Pinpoint the cell where the given text exists, returning its [X, Y] midpoint coordinate. 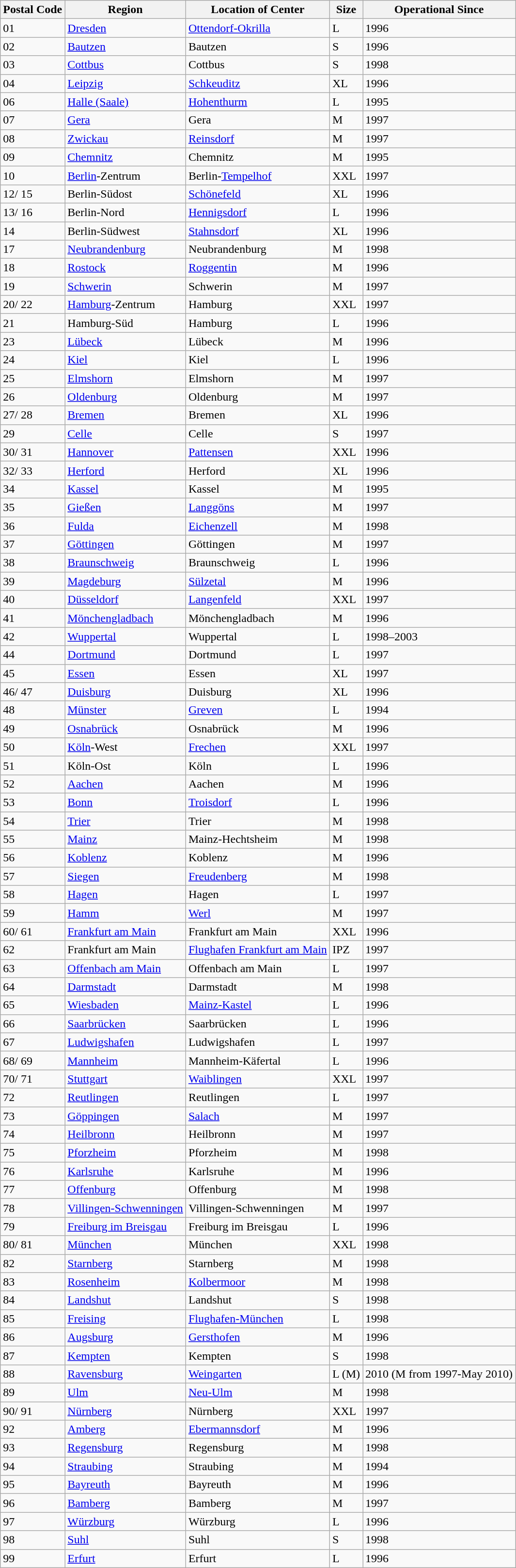
54 [33, 821]
39 [33, 581]
Langgöns [258, 507]
83 [33, 1282]
63 [33, 968]
84 [33, 1300]
Stahnsdorf [258, 231]
IPZ [346, 950]
80/ 81 [33, 1245]
Ottendorf-Okrilla [258, 28]
44 [33, 655]
87 [33, 1355]
90/ 91 [33, 1411]
Sülzetal [258, 581]
72 [33, 1097]
82 [33, 1263]
41 [33, 618]
26 [33, 397]
Rosenheim [125, 1282]
50 [33, 747]
Ravensburg [125, 1374]
09 [33, 157]
Schkeuditz [258, 83]
Location of Center [258, 10]
Flughafen-München [258, 1319]
Hamburg-Zentrum [125, 305]
Flughafen Frankfurt am Main [258, 950]
86 [33, 1337]
66 [33, 1024]
45 [33, 673]
95 [33, 1485]
Hannover [125, 452]
76 [33, 1171]
93 [33, 1448]
65 [33, 1005]
89 [33, 1392]
Frechen [258, 747]
79 [33, 1226]
13/ 16 [33, 212]
Weingarten [258, 1374]
58 [33, 895]
20/ 22 [33, 305]
Reinsdorf [258, 139]
Ebermannsdorf [258, 1429]
2010 (M from 1997-May 2010) [439, 1374]
Augsburg [125, 1337]
Mainz [125, 839]
Köln-Ost [125, 765]
Ulm [125, 1392]
70/ 71 [33, 1079]
21 [33, 323]
67 [33, 1042]
29 [33, 434]
07 [33, 120]
85 [33, 1319]
32/ 33 [33, 470]
34 [33, 489]
Münster [125, 710]
62 [33, 950]
49 [33, 729]
51 [33, 765]
Mannheim [125, 1060]
Hohenthurm [258, 102]
Troisdorf [258, 802]
Langenfeld [258, 600]
37 [33, 544]
46/ 47 [33, 692]
24 [33, 360]
Eichenzell [258, 526]
96 [33, 1503]
Wiesbaden [125, 1005]
98 [33, 1540]
52 [33, 784]
Postal Code [33, 10]
73 [33, 1116]
Göppingen [125, 1116]
Berlin-Nord [125, 212]
Mannheim-Käfertal [258, 1060]
88 [33, 1374]
Siegen [125, 876]
Hamburg-Süd [125, 323]
Schönefeld [258, 194]
Düsseldorf [125, 600]
Pattensen [258, 452]
Zwickau [125, 139]
Mainz-Hechtsheim [258, 839]
30/ 31 [33, 452]
Gersthofen [258, 1337]
94 [33, 1466]
Köln [258, 765]
Köln-West [125, 747]
78 [33, 1208]
1998–2003 [439, 637]
Freudenberg [258, 876]
56 [33, 858]
48 [33, 710]
Waiblingen [258, 1079]
Magdeburg [125, 581]
92 [33, 1429]
Berlin-Zentrum [125, 175]
23 [33, 342]
Dresden [125, 28]
02 [33, 47]
Stuttgart [125, 1079]
97 [33, 1521]
38 [33, 563]
35 [33, 507]
68/ 69 [33, 1060]
Hamm [125, 913]
Operational Since [439, 10]
Region [125, 10]
12/ 15 [33, 194]
Leipzig [125, 83]
Berlin-Südwest [125, 231]
27/ 28 [33, 415]
60/ 61 [33, 931]
25 [33, 378]
Halle (Saale) [125, 102]
Salach [258, 1116]
Fulda [125, 526]
Mainz-Kastel [258, 1005]
04 [33, 83]
Roggentin [258, 268]
40 [33, 600]
19 [33, 286]
Freising [125, 1319]
18 [33, 268]
42 [33, 637]
Size [346, 10]
10 [33, 175]
57 [33, 876]
Rostock [125, 268]
Kolbermoor [258, 1282]
74 [33, 1134]
Gießen [125, 507]
08 [33, 139]
03 [33, 65]
77 [33, 1190]
06 [33, 102]
Bonn [125, 802]
14 [33, 231]
64 [33, 987]
75 [33, 1153]
36 [33, 526]
Amberg [125, 1429]
01 [33, 28]
Greven [258, 710]
Werl [258, 913]
53 [33, 802]
17 [33, 249]
Berlin-Tempelhof [258, 175]
Hennigsdorf [258, 212]
99 [33, 1558]
Neu-Ulm [258, 1392]
Berlin-Südost [125, 194]
59 [33, 913]
L (M) [346, 1374]
55 [33, 839]
